For the text-containing cell, return its midpoint in [x, y] coordinate format. 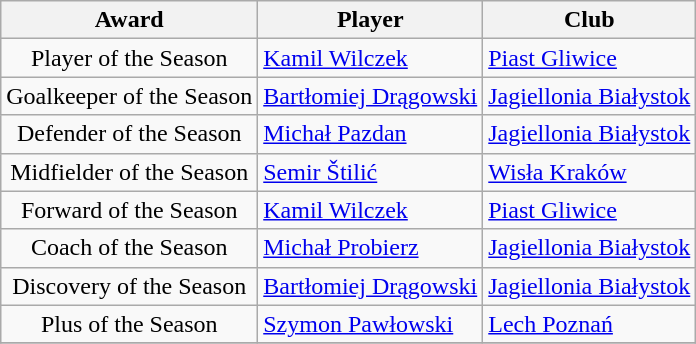
Plus of the Season [130, 324]
Forward of the Season [130, 210]
Defender of the Season [130, 134]
Coach of the Season [130, 248]
Michał Probierz [370, 248]
Club [590, 20]
Player of the Season [130, 58]
Discovery of the Season [130, 286]
Wisła Kraków [590, 172]
Player [370, 20]
Szymon Pawłowski [370, 324]
Lech Poznań [590, 324]
Midfielder of the Season [130, 172]
Semir Štilić [370, 172]
Michał Pazdan [370, 134]
Goalkeeper of the Season [130, 96]
Award [130, 20]
